Determine the (x, y) coordinate at the center of the cell enclosing the given text.  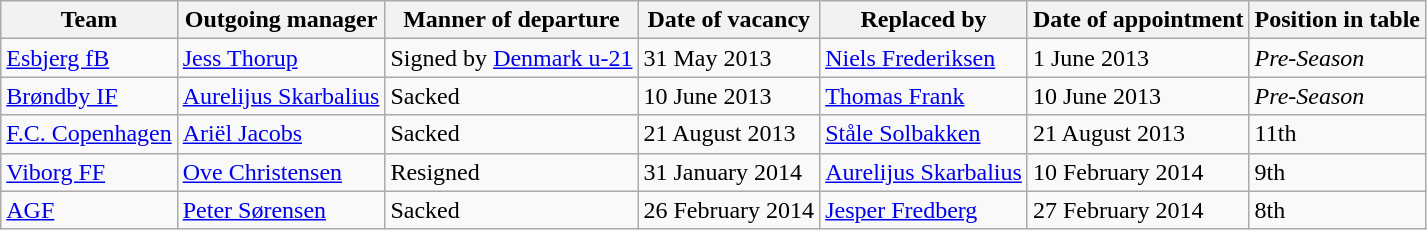
Replaced by (924, 20)
Team (89, 20)
Viborg FF (89, 172)
31 May 2013 (729, 58)
F.C. Copenhagen (89, 134)
Outgoing manager (281, 20)
Signed by Denmark u-21 (512, 58)
8th (1337, 210)
Brøndby IF (89, 96)
27 February 2014 (1138, 210)
Date of appointment (1138, 20)
Ståle Solbakken (924, 134)
AGF (89, 210)
9th (1337, 172)
Thomas Frank (924, 96)
Niels Frederiksen (924, 58)
11th (1337, 134)
26 February 2014 (729, 210)
Peter Sørensen (281, 210)
Resigned (512, 172)
1 June 2013 (1138, 58)
10 February 2014 (1138, 172)
Jess Thorup (281, 58)
Ariël Jacobs (281, 134)
Manner of departure (512, 20)
Ove Christensen (281, 172)
31 January 2014 (729, 172)
Position in table (1337, 20)
Jesper Fredberg (924, 210)
Esbjerg fB (89, 58)
Date of vacancy (729, 20)
